Return the (x, y) coordinate for the center point of the cell that contains the specified text.  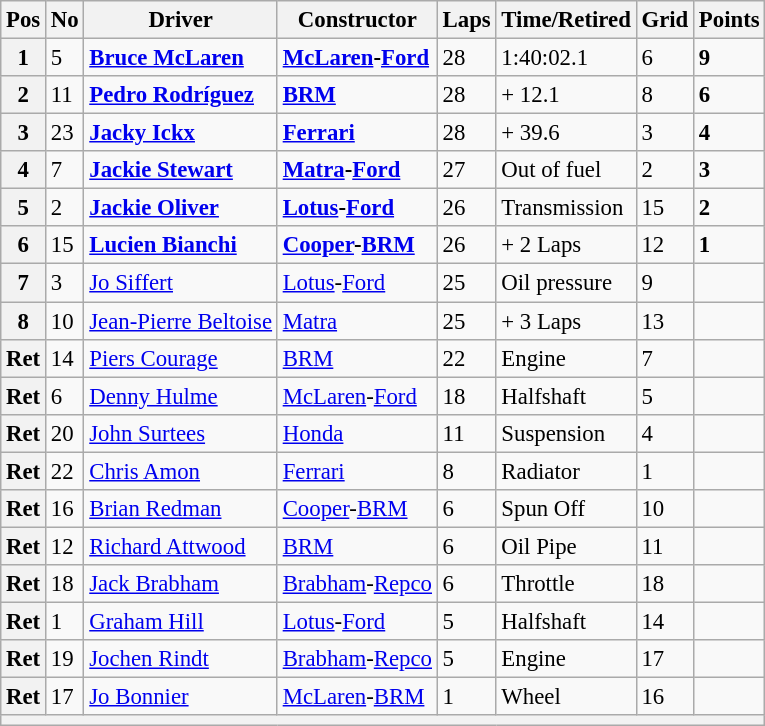
+ 12.1 (566, 95)
Throttle (566, 584)
John Surtees (180, 433)
Constructor (357, 20)
Richard Attwood (180, 546)
Jo Siffert (180, 283)
Wheel (566, 697)
Transmission (566, 208)
+ 39.6 (566, 133)
+ 3 Laps (566, 321)
Pedro Rodríguez (180, 95)
Honda (357, 433)
Lucien Bianchi (180, 245)
Jo Bonnier (180, 697)
Jackie Stewart (180, 170)
Jacky Ickx (180, 133)
23 (65, 133)
McLaren-BRM (357, 697)
Graham Hill (180, 621)
Matra (357, 321)
Pos (24, 20)
Chris Amon (180, 471)
Brian Redman (180, 509)
Jack Brabham (180, 584)
19 (65, 659)
Jackie Oliver (180, 208)
Radiator (566, 471)
Denny Hulme (180, 396)
Time/Retired (566, 20)
Oil pressure (566, 283)
Suspension (566, 433)
Out of fuel (566, 170)
Piers Courage (180, 358)
Grid (664, 20)
1:40:02.1 (566, 58)
Jochen Rindt (180, 659)
No (65, 20)
Oil Pipe (566, 546)
Matra-Ford (357, 170)
Jean-Pierre Beltoise (180, 321)
Points (730, 20)
Spun Off (566, 509)
Driver (180, 20)
27 (466, 170)
20 (65, 433)
13 (664, 321)
Bruce McLaren (180, 58)
+ 2 Laps (566, 245)
Laps (466, 20)
